Identify which cell holds the provided text, then report its [X, Y] central coordinate. 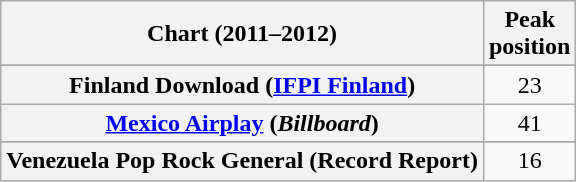
Mexico Airplay (Billboard) [242, 123]
Venezuela Pop Rock General (Record Report) [242, 161]
Finland Download (IFPI Finland) [242, 85]
16 [529, 161]
41 [529, 123]
23 [529, 85]
Chart (2011–2012) [242, 34]
Peakposition [529, 34]
